Determine the [X, Y] coordinate at the center of the cell enclosing the given text.  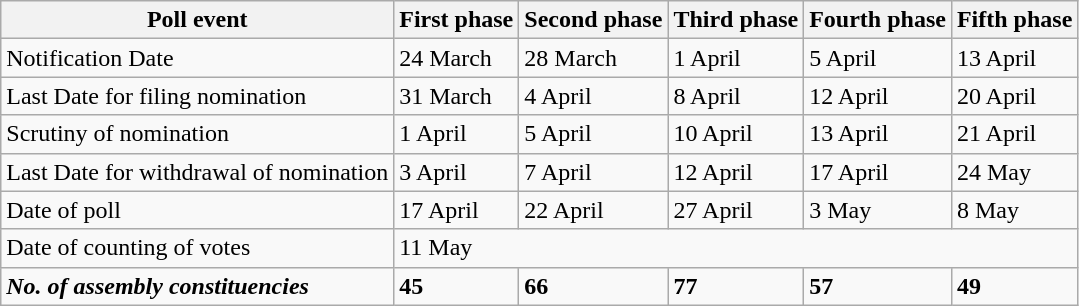
77 [736, 286]
Notification Date [198, 58]
3 May [878, 210]
10 April [736, 134]
Poll event [198, 20]
20 April [1014, 96]
No. of assembly constituencies [198, 286]
22 April [594, 210]
21 April [1014, 134]
24 May [1014, 172]
First phase [456, 20]
8 May [1014, 210]
Third phase [736, 20]
31 March [456, 96]
11 May [736, 248]
Fourth phase [878, 20]
3 April [456, 172]
4 April [594, 96]
66 [594, 286]
28 March [594, 58]
Second phase [594, 20]
7 April [594, 172]
Fifth phase [1014, 20]
Date of poll [198, 210]
49 [1014, 286]
Scrutiny of nomination [198, 134]
27 April [736, 210]
45 [456, 286]
Last Date for withdrawal of nomination [198, 172]
Last Date for filing nomination [198, 96]
Date of counting of votes [198, 248]
8 April [736, 96]
24 March [456, 58]
57 [878, 286]
